Return the (X, Y) coordinate for the center point of the cell that contains the specified text.  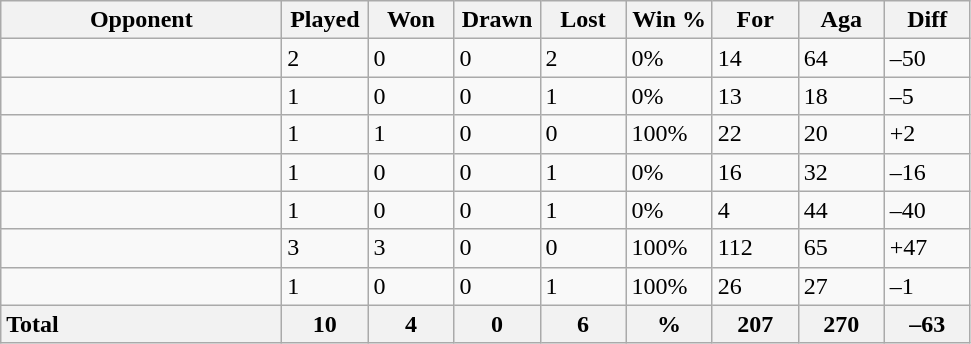
32 (841, 172)
Diff (927, 20)
22 (755, 134)
Lost (583, 20)
20 (841, 134)
26 (755, 286)
112 (755, 248)
+47 (927, 248)
Total (142, 324)
Played (325, 20)
64 (841, 58)
–5 (927, 96)
18 (841, 96)
–1 (927, 286)
Aga (841, 20)
Opponent (142, 20)
Drawn (497, 20)
65 (841, 248)
For (755, 20)
–63 (927, 324)
270 (841, 324)
13 (755, 96)
16 (755, 172)
Won (411, 20)
+2 (927, 134)
44 (841, 210)
% (669, 324)
Win % (669, 20)
27 (841, 286)
–50 (927, 58)
207 (755, 324)
14 (755, 58)
6 (583, 324)
10 (325, 324)
–40 (927, 210)
–16 (927, 172)
